Pinpoint the cell where the given text exists, returning its (X, Y) midpoint coordinate. 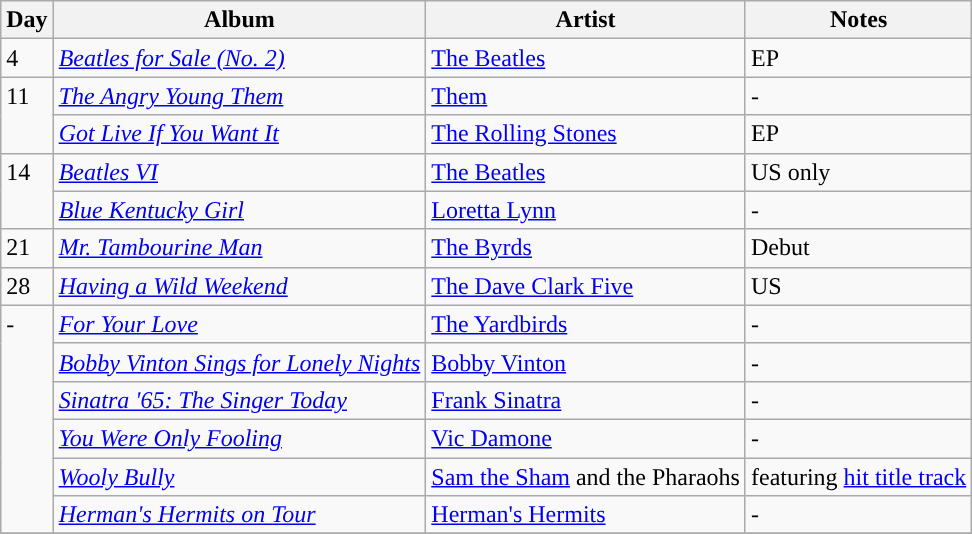
Mr. Tambourine Man (240, 248)
The Dave Clark Five (586, 286)
Day (27, 20)
Got Live If You Want It (240, 134)
Notes (858, 20)
Herman's Hermits on Tour (240, 515)
21 (27, 248)
The Rolling Stones (586, 134)
Sinatra '65: The Singer Today (240, 400)
Having a Wild Weekend (240, 286)
Bobby Vinton (586, 362)
Vic Damone (586, 438)
14 (27, 191)
The Angry Young Them (240, 96)
Debut (858, 248)
28 (27, 286)
Frank Sinatra (586, 400)
You Were Only Fooling (240, 438)
Herman's Hermits (586, 515)
11 (27, 115)
Wooly Bully (240, 477)
Artist (586, 20)
US only (858, 172)
The Byrds (586, 248)
Loretta Lynn (586, 210)
Sam the Sham and the Pharaohs (586, 477)
Blue Kentucky Girl (240, 210)
US (858, 286)
4 (27, 58)
For Your Love (240, 324)
featuring hit title track (858, 477)
The Yardbirds (586, 324)
Album (240, 20)
Bobby Vinton Sings for Lonely Nights (240, 362)
Beatles for Sale (No. 2) (240, 58)
Beatles VI (240, 172)
Them (586, 96)
